Locate the cell with the specified text and output its [X, Y] center coordinate. 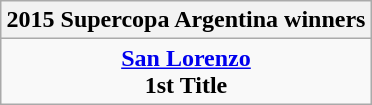
San Lorenzo1st Title [186, 72]
2015 Supercopa Argentina winners [186, 20]
